Extract the [x, y] coordinate from the center of the cell holding the provided text.  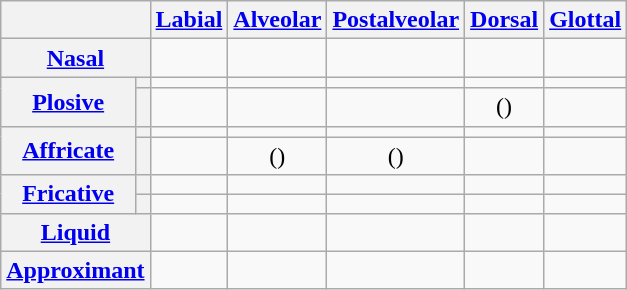
Dorsal [504, 20]
Approximant [76, 270]
Postalveolar [396, 20]
Affricate [68, 150]
Plosive [68, 102]
Fricative [68, 194]
Alveolar [278, 20]
Liquid [76, 232]
Glottal [586, 20]
Nasal [76, 58]
Labial [189, 20]
